Provide the (x, y) coordinate of the cell's center where the given text is located.  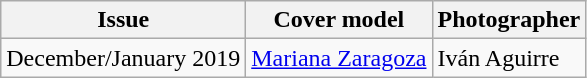
December/January 2019 (124, 58)
Photographer (509, 20)
Issue (124, 20)
Iván Aguirre (509, 58)
Cover model (339, 20)
Mariana Zaragoza (339, 58)
